Output the [x, y] coordinate of the center of the cell containing the given text.  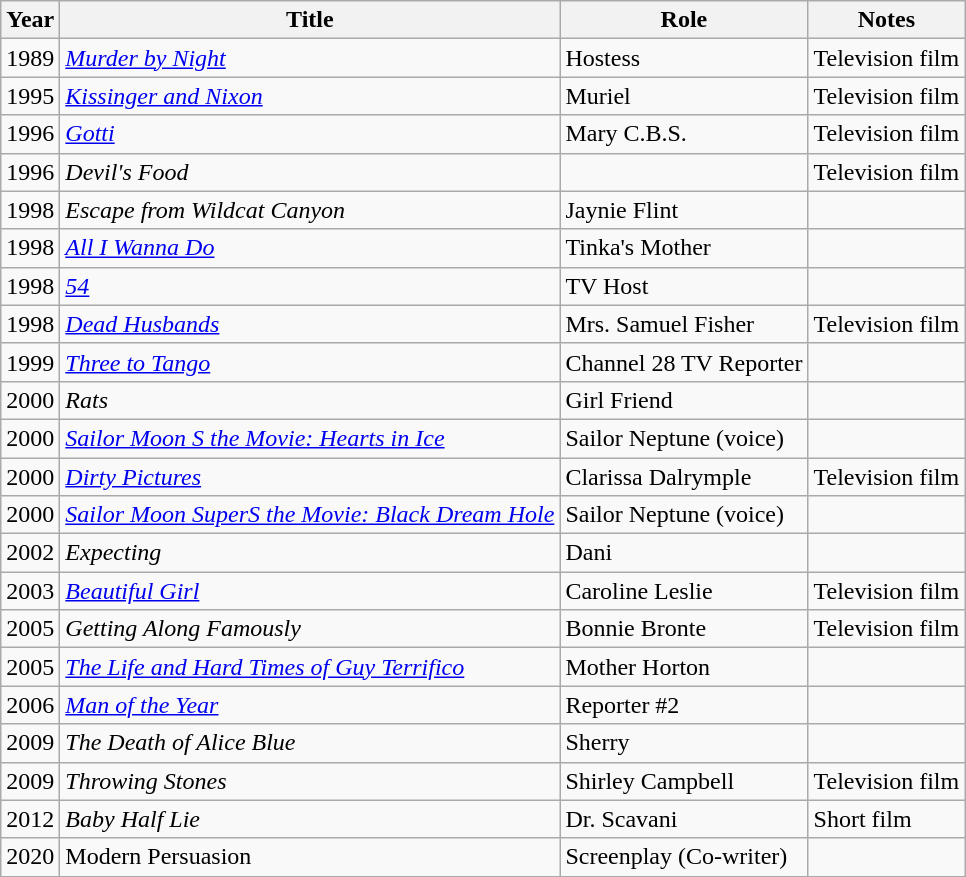
Jaynie Flint [684, 210]
2020 [30, 857]
Beautiful Girl [310, 591]
Devil's Food [310, 172]
Hostess [684, 58]
Role [684, 20]
Modern Persuasion [310, 857]
2012 [30, 819]
Dead Husbands [310, 324]
Girl Friend [684, 400]
Title [310, 20]
Clarissa Dalrymple [684, 477]
Mother Horton [684, 667]
Shirley Campbell [684, 781]
Dr. Scavani [684, 819]
2002 [30, 553]
TV Host [684, 286]
Baby Half Lie [310, 819]
The Life and Hard Times of Guy Terrifico [310, 667]
Kissinger and Nixon [310, 96]
1999 [30, 362]
Caroline Leslie [684, 591]
Expecting [310, 553]
Man of the Year [310, 705]
1995 [30, 96]
All I Wanna Do [310, 248]
2003 [30, 591]
54 [310, 286]
Sailor Moon SuperS the Movie: Black Dream Hole [310, 515]
1989 [30, 58]
Dirty Pictures [310, 477]
Dani [684, 553]
2006 [30, 705]
Sailor Moon S the Movie: Hearts in Ice [310, 438]
Throwing Stones [310, 781]
Tinka's Mother [684, 248]
Gotti [310, 134]
Channel 28 TV Reporter [684, 362]
Bonnie Bronte [684, 629]
Notes [886, 20]
Mary C.B.S. [684, 134]
Escape from Wildcat Canyon [310, 210]
Murder by Night [310, 58]
Year [30, 20]
Reporter #2 [684, 705]
Screenplay (Co-writer) [684, 857]
Getting Along Famously [310, 629]
Rats [310, 400]
Sherry [684, 743]
Three to Tango [310, 362]
Mrs. Samuel Fisher [684, 324]
The Death of Alice Blue [310, 743]
Muriel [684, 96]
Short film [886, 819]
